Capture the cell that displays the provided text and extract its (x, y) central coordinate. 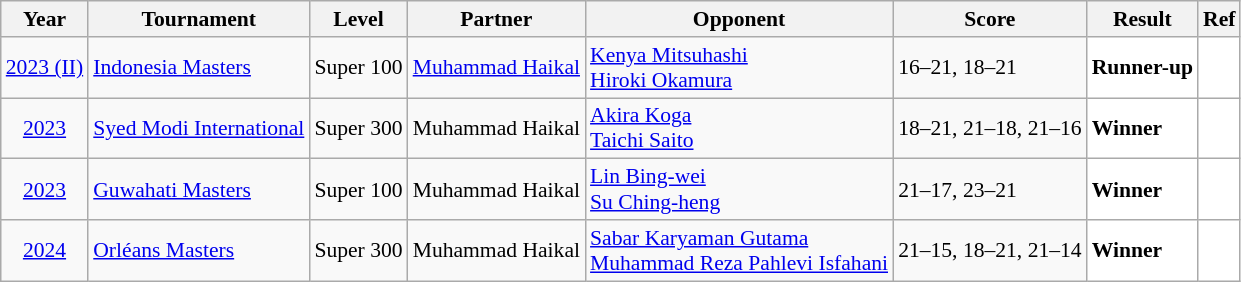
Indonesia Masters (198, 68)
Akira Koga Taichi Saito (739, 128)
Partner (496, 19)
Opponent (739, 19)
Tournament (198, 19)
Year (44, 19)
Kenya Mitsuhashi Hiroki Okamura (739, 68)
16–21, 18–21 (990, 68)
Sabar Karyaman Gutama Muhammad Reza Pahlevi Isfahani (739, 250)
18–21, 21–18, 21–16 (990, 128)
21–17, 23–21 (990, 190)
Syed Modi International (198, 128)
Runner-up (1142, 68)
Ref (1219, 19)
Result (1142, 19)
Orléans Masters (198, 250)
Score (990, 19)
2023 (II) (44, 68)
2024 (44, 250)
Lin Bing-wei Su Ching-heng (739, 190)
Guwahati Masters (198, 190)
21–15, 18–21, 21–14 (990, 250)
Level (358, 19)
